Return the [X, Y] coordinate for the center point of the cell that contains the specified text.  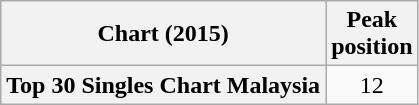
Peakposition [372, 34]
12 [372, 85]
Top 30 Singles Chart Malaysia [164, 85]
Chart (2015) [164, 34]
